Return (X, Y) of the center of cell containing provided text 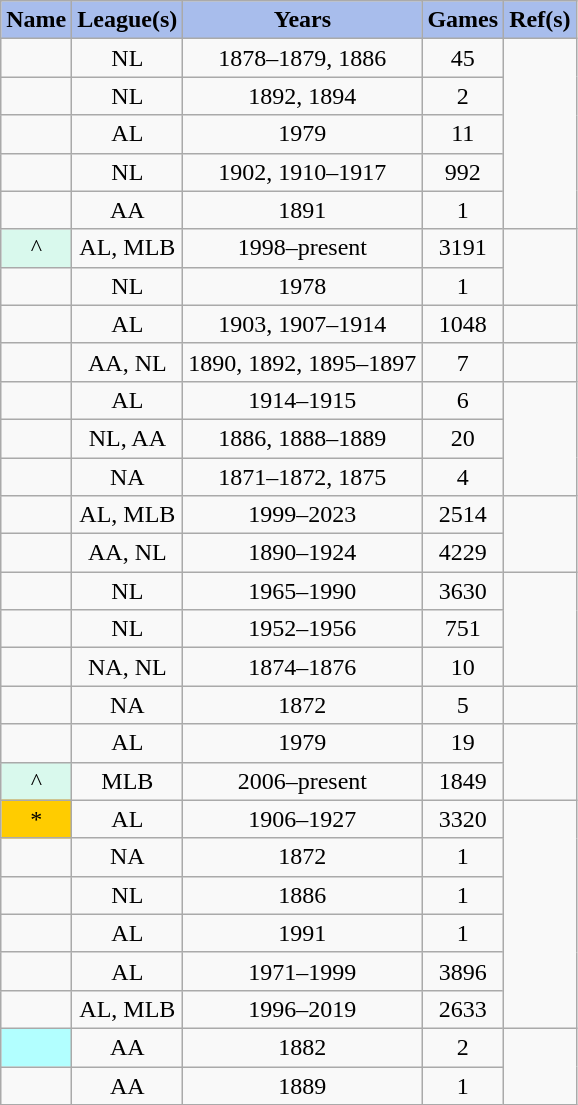
1886 (302, 895)
1996–2019 (302, 1009)
6 (463, 400)
5 (463, 705)
11 (463, 134)
992 (463, 172)
1952–1956 (302, 629)
1871–1872, 1875 (302, 477)
19 (463, 743)
3896 (463, 971)
1882 (302, 1047)
1890, 1892, 1895–1897 (302, 362)
1998–present (302, 248)
1891 (302, 210)
MLB (128, 781)
2514 (463, 515)
Years (302, 20)
1890–1924 (302, 553)
Name (36, 20)
4229 (463, 553)
2633 (463, 1009)
20 (463, 438)
1906–1927 (302, 819)
1892, 1894 (302, 96)
NL, AA (128, 438)
10 (463, 667)
1914–1915 (302, 400)
3191 (463, 248)
1965–1990 (302, 591)
2006–present (302, 781)
1048 (463, 324)
1902, 1910–1917 (302, 172)
Ref(s) (540, 20)
751 (463, 629)
4 (463, 477)
1999–2023 (302, 515)
1886, 1888–1889 (302, 438)
1849 (463, 781)
NA, NL (128, 667)
1903, 1907–1914 (302, 324)
1889 (302, 1085)
1971–1999 (302, 971)
3630 (463, 591)
1874–1876 (302, 667)
Games (463, 20)
1991 (302, 933)
45 (463, 58)
7 (463, 362)
1978 (302, 286)
3320 (463, 819)
1878–1879, 1886 (302, 58)
* (36, 819)
League(s) (128, 20)
